Capture the cell that displays the provided text and extract its (x, y) central coordinate. 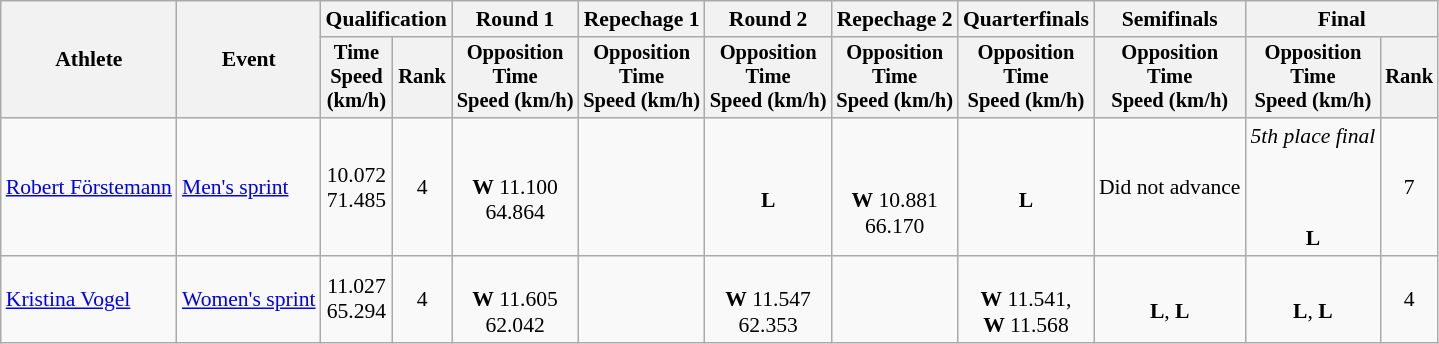
Round 2 (768, 19)
5th place final L (1314, 187)
TimeSpeed(km/h) (357, 78)
11.02765.294 (357, 300)
Kristina Vogel (89, 300)
Repechage 2 (894, 19)
Repechage 1 (642, 19)
Semifinals (1170, 19)
W 11.60562.042 (516, 300)
Qualification (386, 19)
W 11.54762.353 (768, 300)
Women's sprint (249, 300)
7 (1409, 187)
Athlete (89, 60)
Round 1 (516, 19)
Did not advance (1170, 187)
Event (249, 60)
W 11.10064.864 (516, 187)
10.07271.485 (357, 187)
W 11.541, W 11.568 (1026, 300)
W 10.88166.170 (894, 187)
Quarterfinals (1026, 19)
Men's sprint (249, 187)
Final (1342, 19)
Robert Förstemann (89, 187)
